Determine the [x, y] coordinate at the center of the cell enclosing the given text.  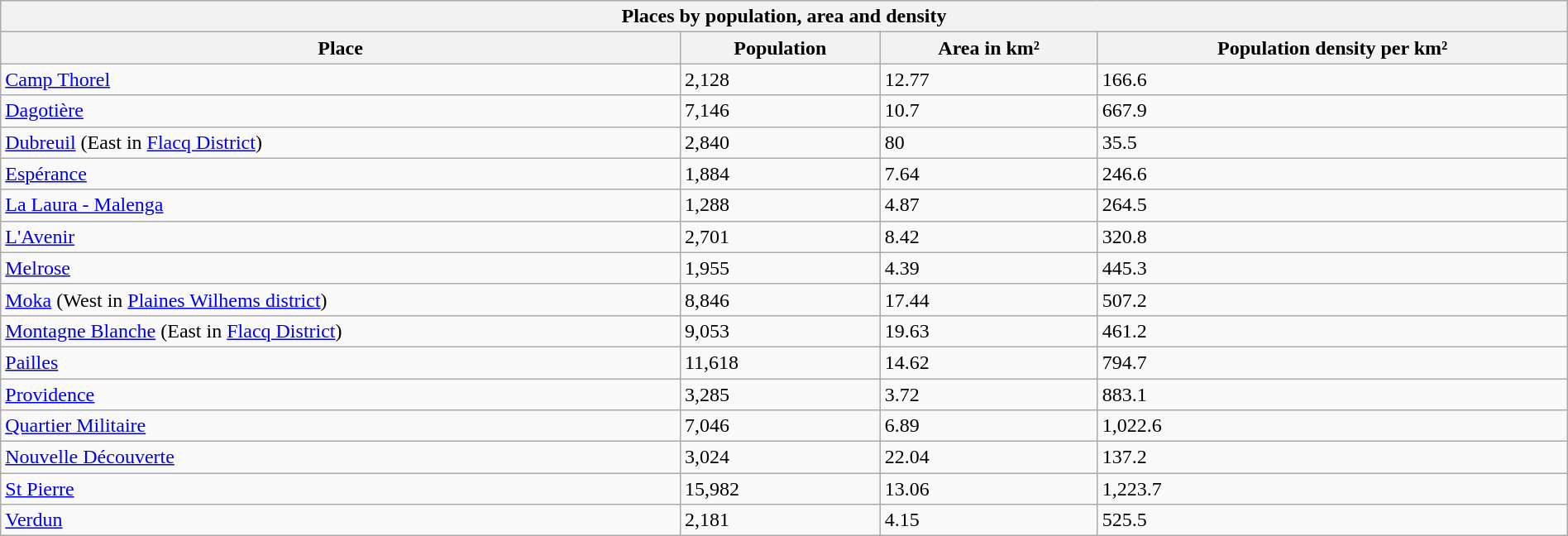
Verdun [341, 520]
794.7 [1332, 362]
883.1 [1332, 395]
Quartier Militaire [341, 426]
7,046 [780, 426]
507.2 [1332, 299]
3.72 [989, 395]
22.04 [989, 457]
Population [780, 48]
14.62 [989, 362]
10.7 [989, 111]
461.2 [1332, 331]
Place [341, 48]
15,982 [780, 489]
8,846 [780, 299]
1,022.6 [1332, 426]
1,223.7 [1332, 489]
246.6 [1332, 174]
Melrose [341, 268]
Providence [341, 395]
Population density per km² [1332, 48]
80 [989, 142]
6.89 [989, 426]
Pailles [341, 362]
Dagotière [341, 111]
4.15 [989, 520]
La Laura - Malenga [341, 205]
4.39 [989, 268]
12.77 [989, 79]
Places by population, area and density [784, 17]
2,701 [780, 237]
17.44 [989, 299]
11,618 [780, 362]
Espérance [341, 174]
7,146 [780, 111]
Nouvelle Découverte [341, 457]
320.8 [1332, 237]
St Pierre [341, 489]
1,884 [780, 174]
9,053 [780, 331]
264.5 [1332, 205]
Moka (West in Plaines Wilhems district) [341, 299]
Area in km² [989, 48]
19.63 [989, 331]
2,840 [780, 142]
525.5 [1332, 520]
3,024 [780, 457]
13.06 [989, 489]
137.2 [1332, 457]
1,288 [780, 205]
3,285 [780, 395]
2,181 [780, 520]
4.87 [989, 205]
1,955 [780, 268]
Dubreuil (East in Flacq District) [341, 142]
8.42 [989, 237]
166.6 [1332, 79]
L'Avenir [341, 237]
667.9 [1332, 111]
Camp Thorel [341, 79]
445.3 [1332, 268]
2,128 [780, 79]
7.64 [989, 174]
35.5 [1332, 142]
Montagne Blanche (East in Flacq District) [341, 331]
